Return the [X, Y] coordinate for the center point of the cell that contains the specified text.  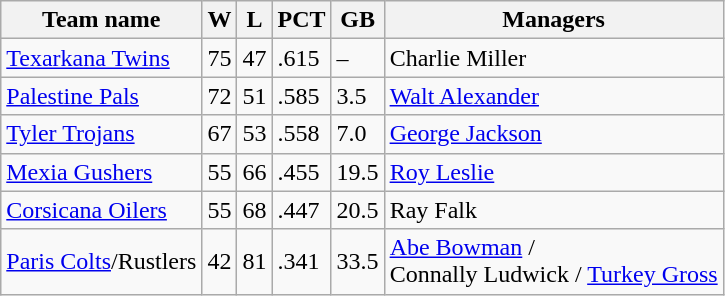
33.5 [358, 262]
75 [220, 58]
51 [254, 96]
– [358, 58]
42 [220, 262]
Team name [102, 20]
.585 [302, 96]
20.5 [358, 210]
Roy Leslie [554, 172]
19.5 [358, 172]
L [254, 20]
72 [220, 96]
53 [254, 134]
.455 [302, 172]
47 [254, 58]
.558 [302, 134]
Abe Bowman /Connally Ludwick / Turkey Gross [554, 262]
.615 [302, 58]
Texarkana Twins [102, 58]
George Jackson [554, 134]
Paris Colts/Rustlers [102, 262]
68 [254, 210]
Managers [554, 20]
66 [254, 172]
W [220, 20]
.341 [302, 262]
Ray Falk [554, 210]
67 [220, 134]
Corsicana Oilers [102, 210]
Walt Alexander [554, 96]
Charlie Miller [554, 58]
Mexia Gushers [102, 172]
GB [358, 20]
Tyler Trojans [102, 134]
.447 [302, 210]
PCT [302, 20]
81 [254, 262]
Palestine Pals [102, 96]
7.0 [358, 134]
3.5 [358, 96]
